Output the (X, Y) coordinate of the center of the cell containing the given text.  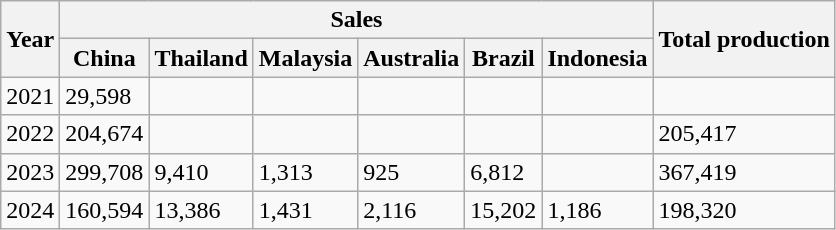
6,812 (504, 172)
2,116 (412, 210)
Year (30, 39)
Sales (356, 20)
925 (412, 172)
299,708 (104, 172)
160,594 (104, 210)
29,598 (104, 96)
2023 (30, 172)
Total production (744, 39)
1,186 (598, 210)
9,410 (201, 172)
204,674 (104, 134)
China (104, 58)
1,313 (305, 172)
367,419 (744, 172)
1,431 (305, 210)
198,320 (744, 210)
2021 (30, 96)
205,417 (744, 134)
15,202 (504, 210)
Thailand (201, 58)
Australia (412, 58)
Indonesia (598, 58)
Brazil (504, 58)
13,386 (201, 210)
2022 (30, 134)
Malaysia (305, 58)
2024 (30, 210)
